Provide the [X, Y] coordinate of the cell's center where the given text is located.  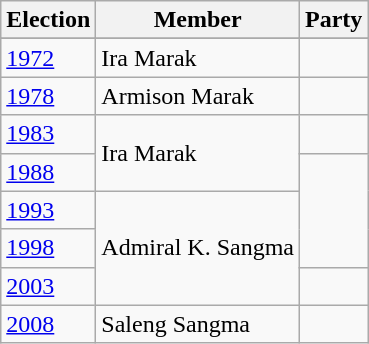
Admiral K. Sangma [198, 248]
Party [334, 20]
1993 [48, 210]
2003 [48, 286]
1988 [48, 172]
Member [198, 20]
1983 [48, 134]
Armison Marak [198, 96]
1972 [48, 58]
2008 [48, 324]
Saleng Sangma [198, 324]
1978 [48, 96]
1998 [48, 248]
Election [48, 20]
